For the text-containing cell, return its midpoint in [X, Y] coordinate format. 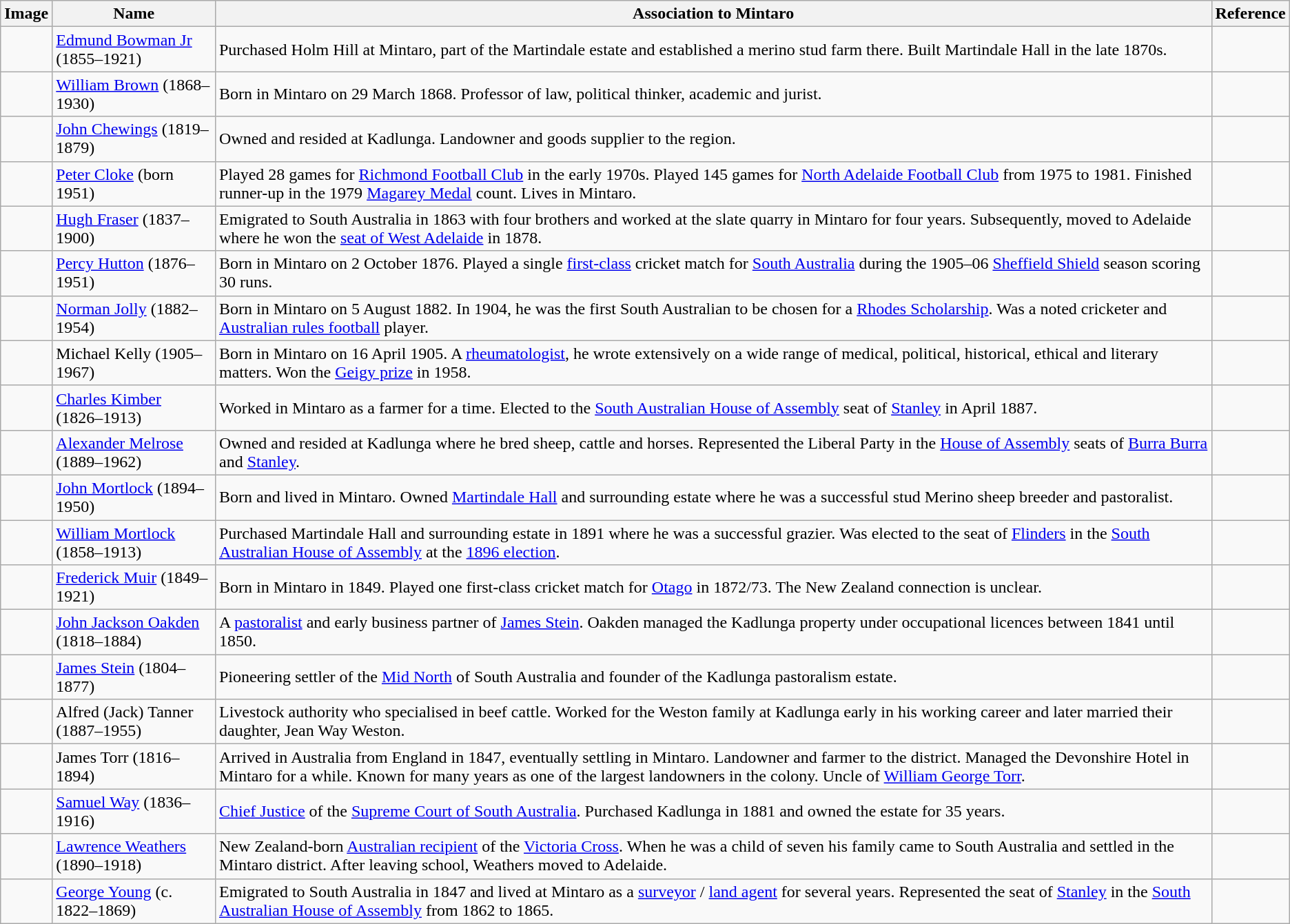
William Brown (1868–1930) [134, 94]
James Torr (1816–1894) [134, 766]
Percy Hutton (1876–1951) [134, 273]
George Young (c. 1822–1869) [134, 901]
Hugh Fraser (1837–1900) [134, 229]
Chief Justice of the Supreme Court of South Australia. Purchased Kadlunga in 1881 and owned the estate for 35 years. [713, 812]
Owned and resided at Kadlunga. Landowner and goods supplier to the region. [713, 139]
Born in Mintaro in 1849. Played one first-class cricket match for Otago in 1872/73. The New Zealand connection is unclear. [713, 587]
Purchased Holm Hill at Mintaro, part of the Martindale estate and established a merino stud farm there. Built Martindale Hall in the late 1870s. [713, 50]
James Stein (1804–1877) [134, 677]
Alfred (Jack) Tanner (1887–1955) [134, 722]
Reference [1250, 14]
Image [26, 14]
Norman Jolly (1882–1954) [134, 318]
Frederick Muir (1849–1921) [134, 587]
John Mortlock (1894–1950) [134, 497]
William Mortlock (1858–1913) [134, 542]
Michael Kelly (1905–1967) [134, 362]
Name [134, 14]
Worked in Mintaro as a farmer for a time. Elected to the South Australian House of Assembly seat of Stanley in April 1887. [713, 408]
Alexander Melrose (1889–1962) [134, 452]
Samuel Way (1836–1916) [134, 812]
Pioneering settler of the Mid North of South Australia and founder of the Kadlunga pastoralism estate. [713, 677]
John Jackson Oakden (1818–1884) [134, 633]
Association to Mintaro [713, 14]
Peter Cloke (born 1951) [134, 183]
Born in Mintaro on 29 March 1868. Professor of law, political thinker, academic and jurist. [713, 94]
Charles Kimber (1826–1913) [134, 408]
John Chewings (1819–1879) [134, 139]
Lawrence Weathers (1890–1918) [134, 856]
A pastoralist and early business partner of James Stein. Oakden managed the Kadlunga property under occupational licences between 1841 until 1850. [713, 633]
Edmund Bowman Jr (1855–1921) [134, 50]
Born and lived in Mintaro. Owned Martindale Hall and surrounding estate where he was a successful stud Merino sheep breeder and pastoralist. [713, 497]
